Return (x, y) of the center of cell containing provided text 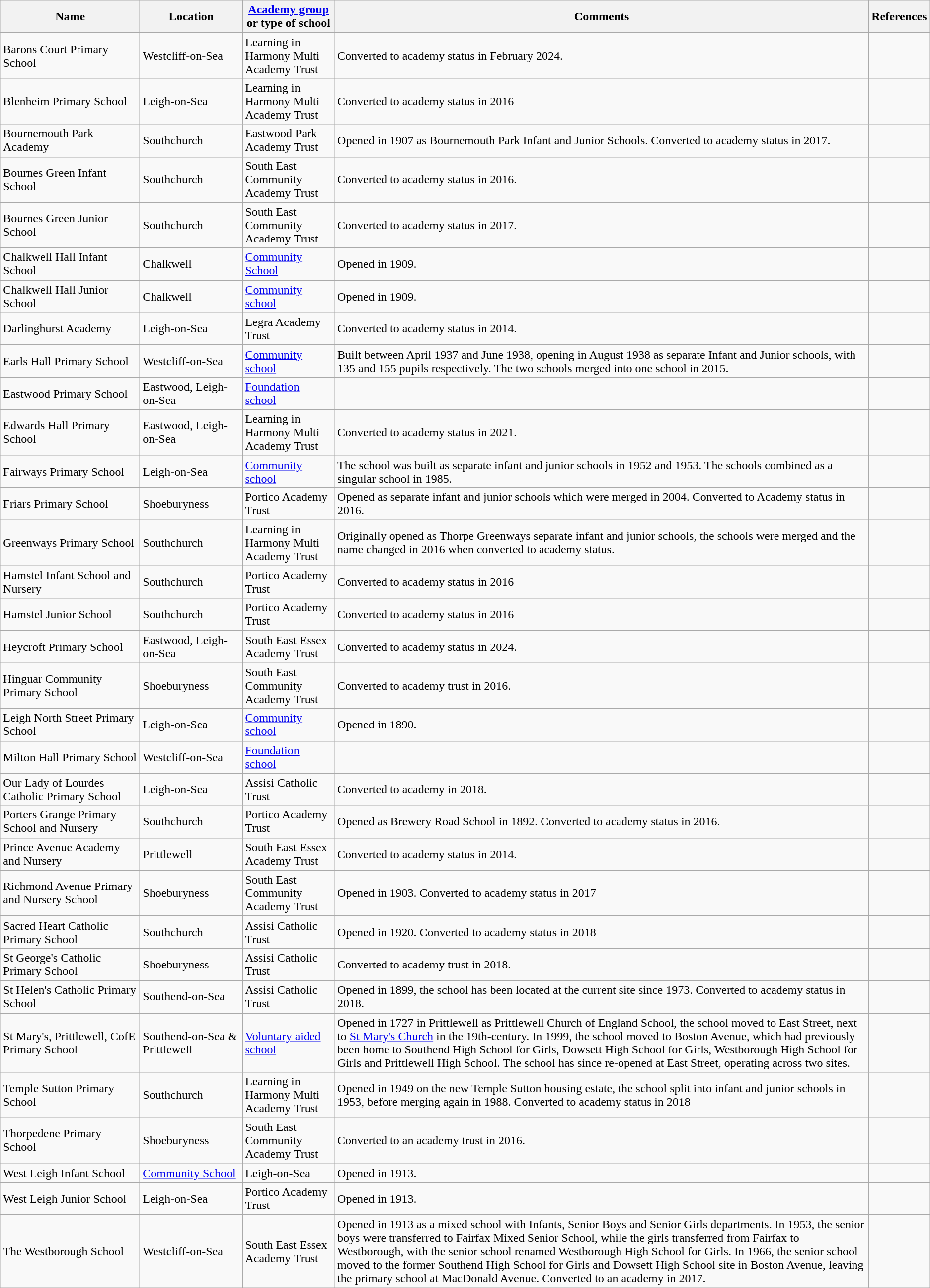
Hamstel Junior School (71, 614)
Converted to an academy trust in 2016. (602, 1141)
St Helen's Catholic Primary School (71, 997)
Opened as separate infant and junior schools which were merged in 2004. Converted to Academy status in 2016. (602, 504)
Voluntary aided school (289, 1043)
Eastwood Park Academy Trust (289, 140)
Converted to academy trust in 2018. (602, 964)
West Leigh Infant School (71, 1173)
Chalkwell Hall Junior School (71, 296)
Prince Avenue Academy and Nursery (71, 854)
Sacred Heart Catholic Primary School (71, 932)
Leigh North Street Primary School (71, 724)
Eastwood Primary School (71, 394)
Converted to academy trust in 2016. (602, 686)
Comments (602, 17)
St George's Catholic Primary School (71, 964)
Blenheim Primary School (71, 101)
Hamstel Infant School and Nursery (71, 582)
Opened as Brewery Road School in 1892. Converted to academy status in 2016. (602, 822)
Opened in 1899, the school has been located at the current site since 1973. Converted to academy status in 2018. (602, 997)
Converted to academy status in 2017. (602, 225)
Bournes Green Junior School (71, 225)
Converted to academy status in February 2024. (602, 56)
Thorpedene Primary School (71, 1141)
St Mary's, Prittlewell, CofE Primary School (71, 1043)
Porters Grange Primary School and Nursery (71, 822)
Opened in 1907 as Bournemouth Park Infant and Junior Schools. Converted to academy status in 2017. (602, 140)
Chalkwell Hall Infant School (71, 264)
Academy group or type of school (289, 17)
References (899, 17)
West Leigh Junior School (71, 1199)
The school was built as separate infant and junior schools in 1952 and 1953. The schools combined as a singular school in 1985. (602, 471)
Opened in 1890. (602, 724)
Converted to academy status in 2016. (602, 179)
Opened in 1920. Converted to academy status in 2018 (602, 932)
The Westborough School (71, 1251)
Location (191, 17)
Bournemouth Park Academy (71, 140)
Milton Hall Primary School (71, 757)
Darlinghurst Academy (71, 329)
Heycroft Primary School (71, 647)
Hinguar Community Primary School (71, 686)
Temple Sutton Primary School (71, 1095)
Bournes Green Infant School (71, 179)
Fairways Primary School (71, 471)
Opened in 1903. Converted to academy status in 2017 (602, 893)
Our Lady of Lourdes Catholic Primary School (71, 789)
Friars Primary School (71, 504)
Southend-on-Sea (191, 997)
Earls Hall Primary School (71, 361)
Greenways Primary School (71, 543)
Southend-on-Sea & Prittlewell (191, 1043)
Edwards Hall Primary School (71, 432)
Converted to academy status in 2021. (602, 432)
Prittlewell (191, 854)
Barons Court Primary School (71, 56)
Converted to academy in 2018. (602, 789)
Richmond Avenue Primary and Nursery School (71, 893)
Legra Academy Trust (289, 329)
Name (71, 17)
Converted to academy status in 2024. (602, 647)
